Return [X, Y] of the center of cell containing provided text 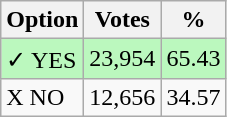
Votes [122, 20]
X NO [42, 97]
% [194, 20]
12,656 [122, 97]
Option [42, 20]
✓ YES [42, 59]
34.57 [194, 97]
23,954 [122, 59]
65.43 [194, 59]
